Return the (x, y) coordinate for the center point of the cell that contains the specified text.  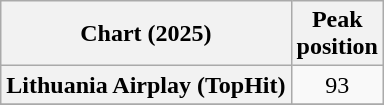
93 (337, 85)
Chart (2025) (146, 34)
Lithuania Airplay (TopHit) (146, 85)
Peakposition (337, 34)
